Locate the cell with the specified text and output its (X, Y) center coordinate. 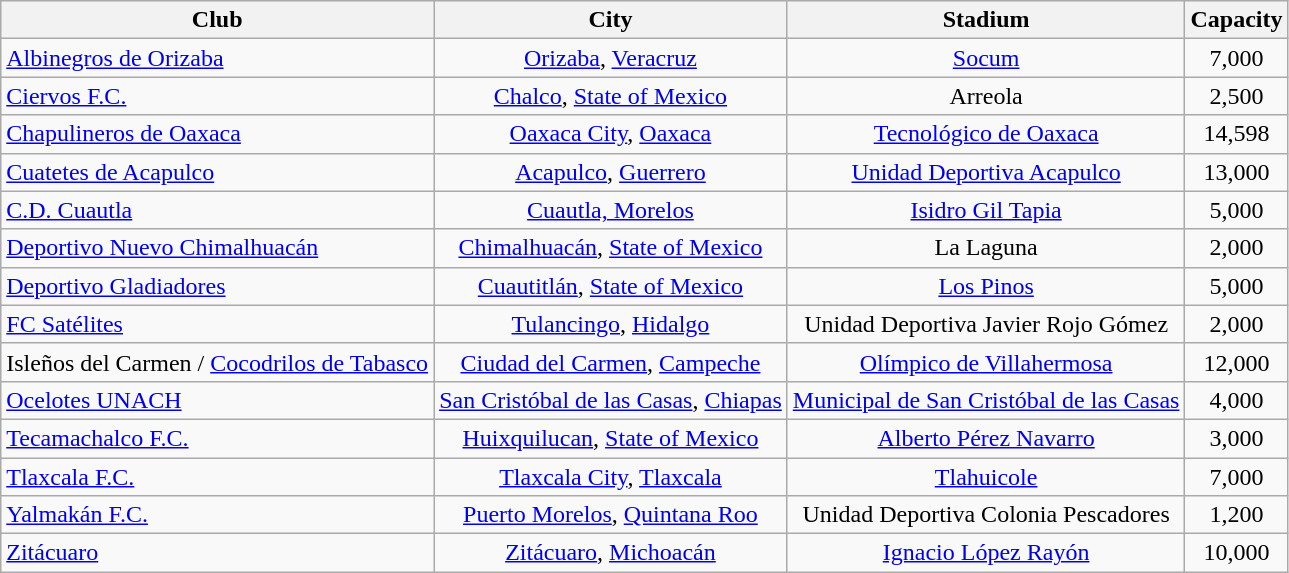
Club (218, 20)
Unidad Deportiva Javier Rojo Gómez (986, 324)
Deportivo Nuevo Chimalhuacán (218, 248)
Zitácuaro (218, 553)
Chimalhuacán, State of Mexico (611, 248)
Tlaxcala City, Tlaxcala (611, 477)
Tlaxcala F.C. (218, 477)
Cuatetes de Acapulco (218, 172)
4,000 (1236, 400)
Tlahuicole (986, 477)
2,500 (1236, 96)
Olímpico de Villahermosa (986, 362)
Unidad Deportiva Colonia Pescadores (986, 515)
La Laguna (986, 248)
10,000 (1236, 553)
Chalco, State of Mexico (611, 96)
Huixquilucan, State of Mexico (611, 438)
Orizaba, Veracruz (611, 58)
C.D. Cuautla (218, 210)
Yalmakán F.C. (218, 515)
Isidro Gil Tapia (986, 210)
Municipal de San Cristóbal de las Casas (986, 400)
Tecnológico de Oaxaca (986, 134)
Puerto Morelos, Quintana Roo (611, 515)
Albinegros de Orizaba (218, 58)
13,000 (1236, 172)
Oaxaca City, Oaxaca (611, 134)
1,200 (1236, 515)
Arreola (986, 96)
Unidad Deportiva Acapulco (986, 172)
Zitácuaro, Michoacán (611, 553)
Stadium (986, 20)
Isleños del Carmen / Cocodrilos de Tabasco (218, 362)
Los Pinos (986, 286)
Alberto Pérez Navarro (986, 438)
12,000 (1236, 362)
Chapulineros de Oaxaca (218, 134)
Socum (986, 58)
Cuautitlán, State of Mexico (611, 286)
Tecamachalco F.C. (218, 438)
City (611, 20)
Capacity (1236, 20)
3,000 (1236, 438)
Deportivo Gladiadores (218, 286)
FC Satélites (218, 324)
Ciudad del Carmen, Campeche (611, 362)
Cuautla, Morelos (611, 210)
San Cristóbal de las Casas, Chiapas (611, 400)
Ciervos F.C. (218, 96)
14,598 (1236, 134)
Tulancingo, Hidalgo (611, 324)
Ocelotes UNACH (218, 400)
Acapulco, Guerrero (611, 172)
Ignacio López Rayón (986, 553)
